Identify which cell holds the provided text, then report its (X, Y) central coordinate. 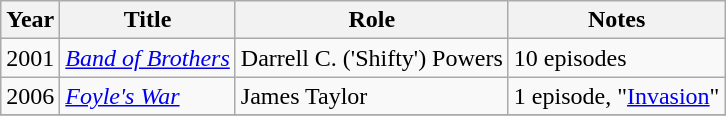
Foyle's War (148, 96)
Band of Brothers (148, 58)
2006 (30, 96)
1 episode, "Invasion" (616, 96)
Year (30, 20)
Role (372, 20)
10 episodes (616, 58)
Notes (616, 20)
2001 (30, 58)
James Taylor (372, 96)
Darrell C. ('Shifty') Powers (372, 58)
Title (148, 20)
